Return the [x, y] coordinate for the center point of the cell that contains the specified text.  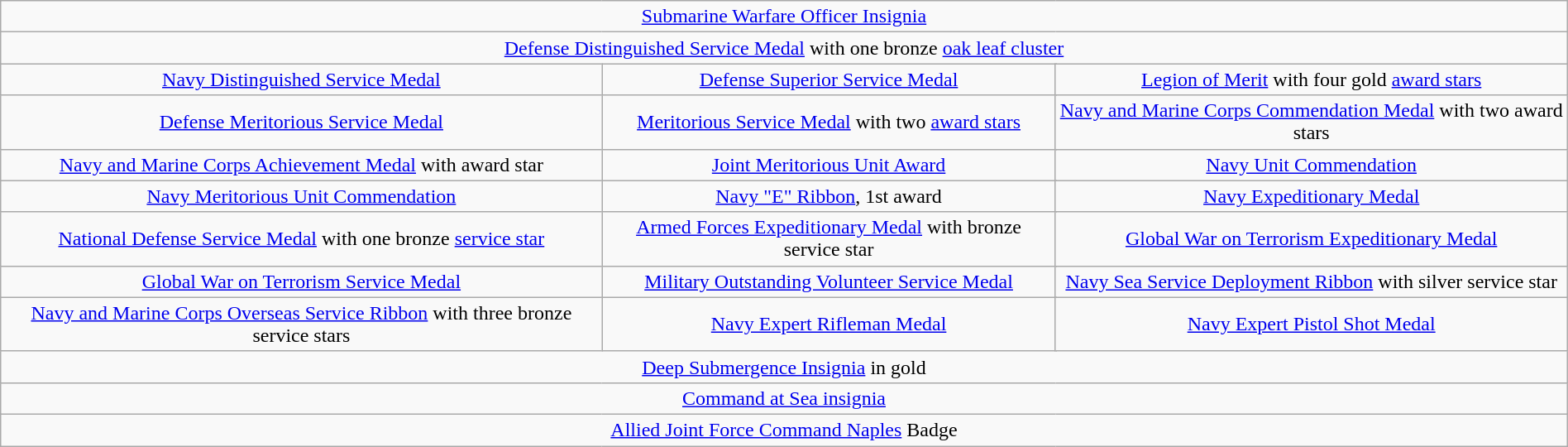
Navy Expeditionary Medal [1312, 196]
Navy Distinguished Service Medal [301, 79]
Command at Sea insignia [784, 398]
Military Outstanding Volunteer Service Medal [829, 281]
Meritorious Service Medal with two award stars [829, 123]
Navy Unit Commendation [1312, 165]
Global War on Terrorism Expeditionary Medal [1312, 238]
Legion of Merit with four gold award stars [1312, 79]
Navy Expert Rifleman Medal [829, 324]
Navy and Marine Corps Overseas Service Ribbon with three bronze service stars [301, 324]
Navy "E" Ribbon, 1st award [829, 196]
Navy Meritorious Unit Commendation [301, 196]
Defense Distinguished Service Medal with one bronze oak leaf cluster [784, 48]
Deep Submergence Insignia in gold [784, 367]
Joint Meritorious Unit Award [829, 165]
Navy and Marine Corps Commendation Medal with two award stars [1312, 123]
Global War on Terrorism Service Medal [301, 281]
Navy Expert Pistol Shot Medal [1312, 324]
Allied Joint Force Command Naples Badge [784, 430]
Navy and Marine Corps Achievement Medal with award star [301, 165]
Defense Meritorious Service Medal [301, 123]
Navy Sea Service Deployment Ribbon with silver service star [1312, 281]
National Defense Service Medal with one bronze service star [301, 238]
Armed Forces Expeditionary Medal with bronze service star [829, 238]
Submarine Warfare Officer Insignia [784, 17]
Defense Superior Service Medal [829, 79]
